For the text-containing cell, return its midpoint in (X, Y) coordinate format. 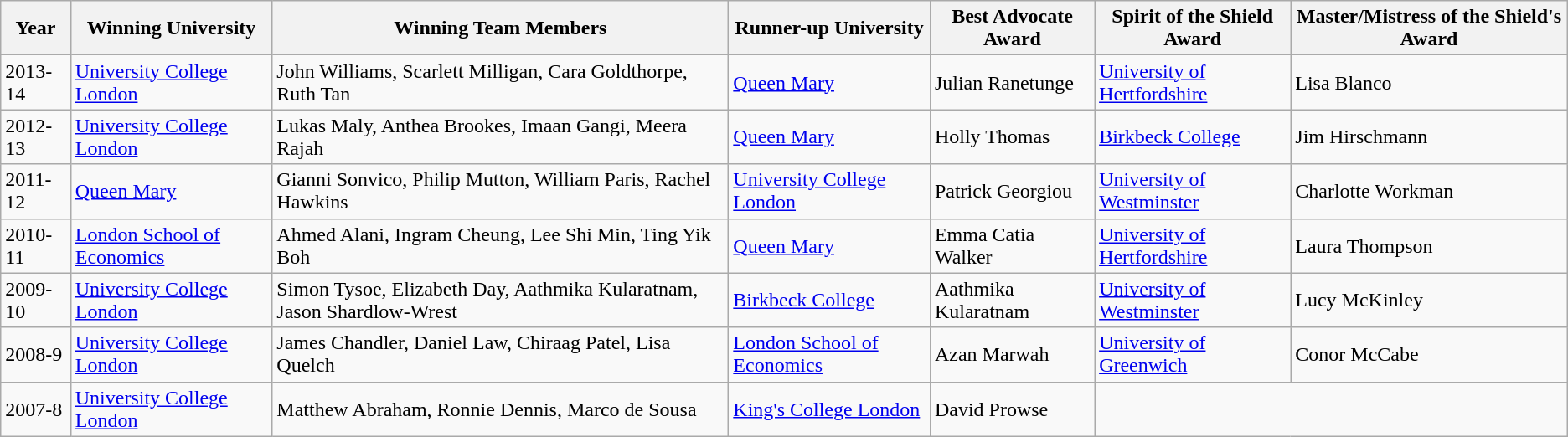
King's College London (829, 409)
Azan Marwah (1012, 355)
Winning University (171, 28)
Ahmed Alani, Ingram Cheung, Lee Shi Min, Ting Yik Boh (501, 246)
Julian Ranetunge (1012, 82)
Best Advocate Award (1012, 28)
University of Greenwich (1193, 355)
James Chandler, Daniel Law, Chiraag Patel, Lisa Quelch (501, 355)
Charlotte Workman (1429, 191)
Lukas Maly, Anthea Brookes, Imaan Gangi, Meera Rajah (501, 137)
Runner-up University (829, 28)
Conor McCabe (1429, 355)
2007-8 (35, 409)
Winning Team Members (501, 28)
David Prowse (1012, 409)
2010-11 (35, 246)
2008-9 (35, 355)
Master/Mistress of the Shield's Award (1429, 28)
Laura Thompson (1429, 246)
2011-12 (35, 191)
2012-13 (35, 137)
Jim Hirschmann (1429, 137)
2013-14 (35, 82)
Simon Tysoe, Elizabeth Day, Aathmika Kularatnam, Jason Shardlow-Wrest (501, 300)
Year (35, 28)
Aathmika Kularatnam (1012, 300)
Lisa Blanco (1429, 82)
Matthew Abraham, Ronnie Dennis, Marco de Sousa (501, 409)
Emma Catia Walker (1012, 246)
Gianni Sonvico, Philip Mutton, William Paris, Rachel Hawkins (501, 191)
Patrick Georgiou (1012, 191)
Spirit of the Shield Award (1193, 28)
2009-10 (35, 300)
Holly Thomas (1012, 137)
Lucy McKinley (1429, 300)
John Williams, Scarlett Milligan, Cara Goldthorpe, Ruth Tan (501, 82)
